Return [x, y] of the center of cell containing provided text 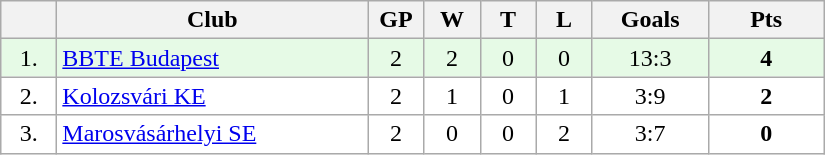
13:3 [650, 58]
Kolozsvári KE [212, 96]
3:7 [650, 134]
Marosvásárhelyi SE [212, 134]
Pts [766, 20]
Club [212, 20]
GP [396, 20]
L [564, 20]
T [508, 20]
Goals [650, 20]
2. [29, 96]
BBTE Budapest [212, 58]
4 [766, 58]
1. [29, 58]
W [452, 20]
3. [29, 134]
3:9 [650, 96]
